Extract the (x, y) coordinate from the center of the cell holding the provided text.  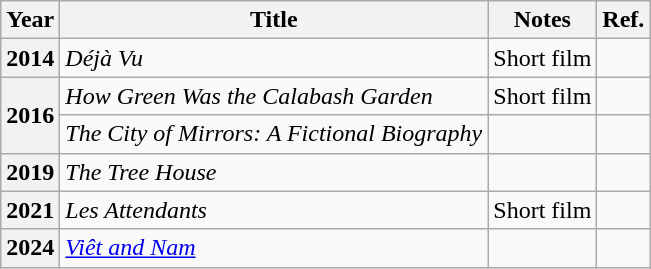
Viêt and Nam (274, 248)
The Tree House (274, 172)
2016 (30, 115)
2019 (30, 172)
Title (274, 20)
2024 (30, 248)
Déjà Vu (274, 58)
Year (30, 20)
2014 (30, 58)
2021 (30, 210)
Notes (542, 20)
How Green Was the Calabash Garden (274, 96)
The City of Mirrors: A Fictional Biography (274, 134)
Ref. (624, 20)
Les Attendants (274, 210)
